From the cell containing the given text, extract its center point as [X, Y] coordinate. 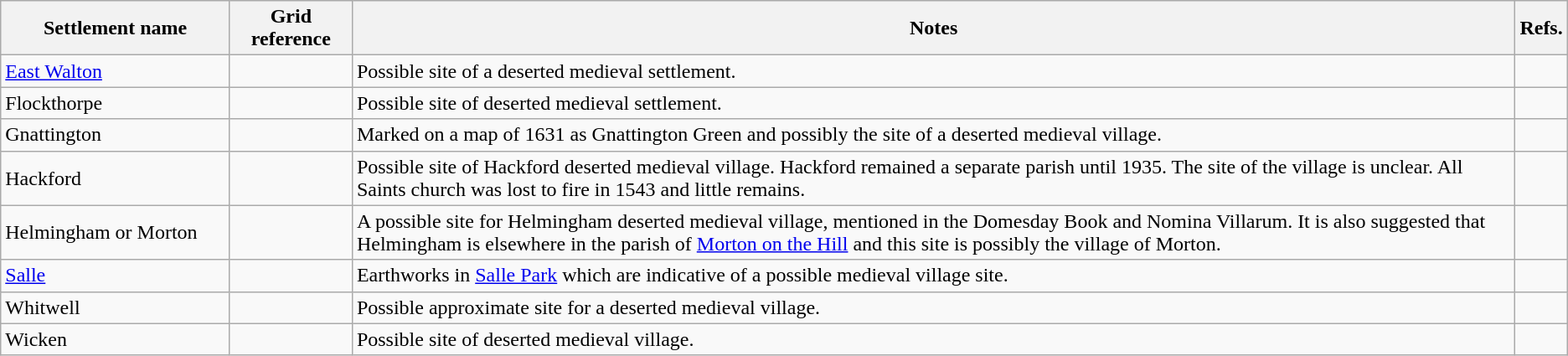
Possible site of deserted medieval settlement. [933, 103]
East Walton [116, 71]
Marked on a map of 1631 as Gnattington Green and possibly the site of a deserted medieval village. [933, 135]
Settlement name [116, 28]
Helmingham or Morton [116, 233]
Salle [116, 276]
Flockthorpe [116, 103]
Possible site of deserted medieval village. [933, 339]
Possible approximate site for a deserted medieval village. [933, 307]
Wicken [116, 339]
Grid reference [291, 28]
Notes [933, 28]
Possible site of a deserted medieval settlement. [933, 71]
Whitwell [116, 307]
Gnattington [116, 135]
Hackford [116, 178]
Earthworks in Salle Park which are indicative of a possible medieval village site. [933, 276]
Refs. [1541, 28]
